Identify which cell holds the provided text, then report its (x, y) central coordinate. 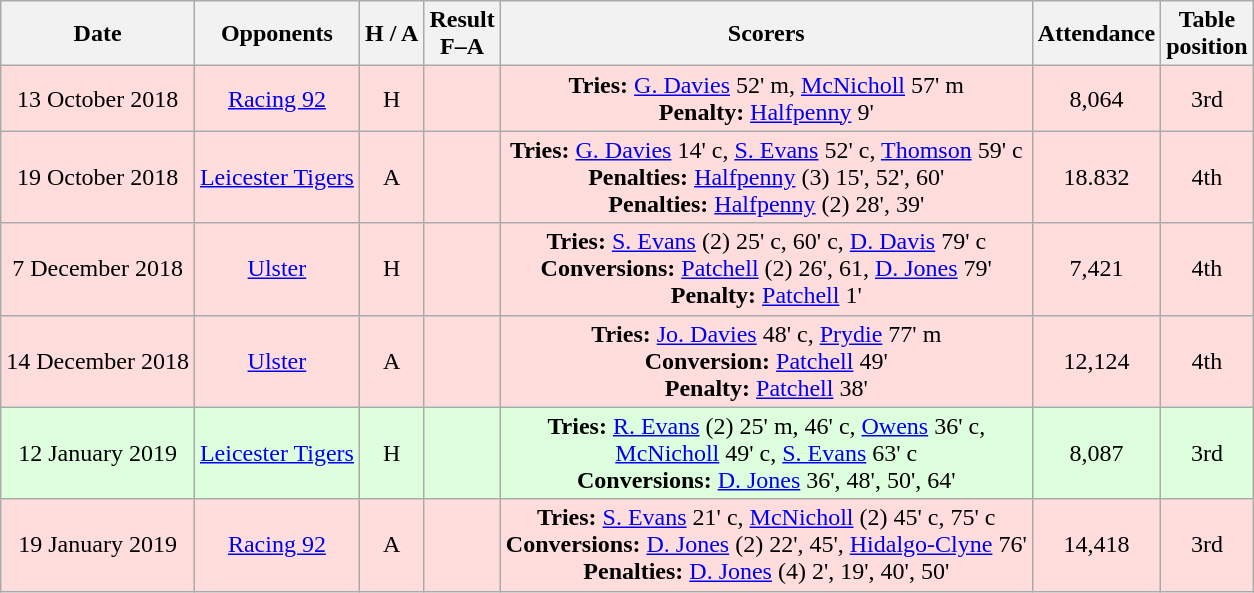
H / A (391, 34)
7 December 2018 (98, 269)
19 January 2019 (98, 545)
Tries: R. Evans (2) 25' m, 46' c, Owens 36' c, McNicholl 49' c, S. Evans 63' c Conversions: D. Jones 36', 48', 50', 64' (766, 453)
14,418 (1096, 545)
13 October 2018 (98, 98)
8,064 (1096, 98)
12 January 2019 (98, 453)
Tries: S. Evans (2) 25' c, 60' c, D. Davis 79' c Conversions: Patchell (2) 26', 61, D. Jones 79' Penalty: Patchell 1' (766, 269)
Opponents (276, 34)
Tableposition (1207, 34)
Attendance (1096, 34)
18.832 (1096, 177)
Tries: S. Evans 21' c, McNicholl (2) 45' c, 75' cConversions: D. Jones (2) 22', 45', Hidalgo-Clyne 76'Penalties: D. Jones (4) 2', 19', 40', 50' (766, 545)
19 October 2018 (98, 177)
Tries: G. Davies 52' m, McNicholl 57' m Penalty: Halfpenny 9' (766, 98)
Tries: Jo. Davies 48' c, Prydie 77' m Conversion: Patchell 49' Penalty: Patchell 38' (766, 361)
14 December 2018 (98, 361)
8,087 (1096, 453)
7,421 (1096, 269)
ResultF–A (462, 34)
Tries: G. Davies 14' c, S. Evans 52' c, Thomson 59' c Penalties: Halfpenny (3) 15', 52', 60' Penalties: Halfpenny (2) 28', 39' (766, 177)
Scorers (766, 34)
12,124 (1096, 361)
Date (98, 34)
